Detect which cell encompasses the target text, then output its (x, y) center coordinate. 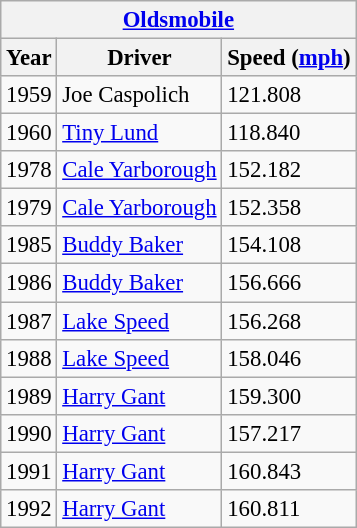
158.046 (289, 358)
1988 (29, 358)
1987 (29, 321)
1992 (29, 509)
1985 (29, 245)
121.808 (289, 95)
1979 (29, 208)
160.811 (289, 509)
Tiny Lund (140, 133)
Oldsmobile (178, 20)
1991 (29, 471)
Driver (140, 58)
1959 (29, 95)
1960 (29, 133)
156.268 (289, 321)
159.300 (289, 396)
152.358 (289, 208)
1978 (29, 170)
1990 (29, 433)
Speed (mph) (289, 58)
156.666 (289, 283)
118.840 (289, 133)
157.217 (289, 433)
1989 (29, 396)
154.108 (289, 245)
1986 (29, 283)
Year (29, 58)
152.182 (289, 170)
160.843 (289, 471)
Joe Caspolich (140, 95)
